Pinpoint the cell where the given text exists, returning its [x, y] midpoint coordinate. 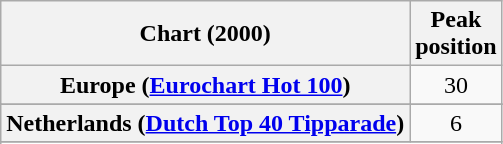
Peakposition [456, 34]
Chart (2000) [206, 34]
Netherlands (Dutch Top 40 Tipparade) [206, 123]
30 [456, 85]
6 [456, 123]
Europe (Eurochart Hot 100) [206, 85]
